Find where the given text appears and provide that cell's center as (x, y) coordinate. 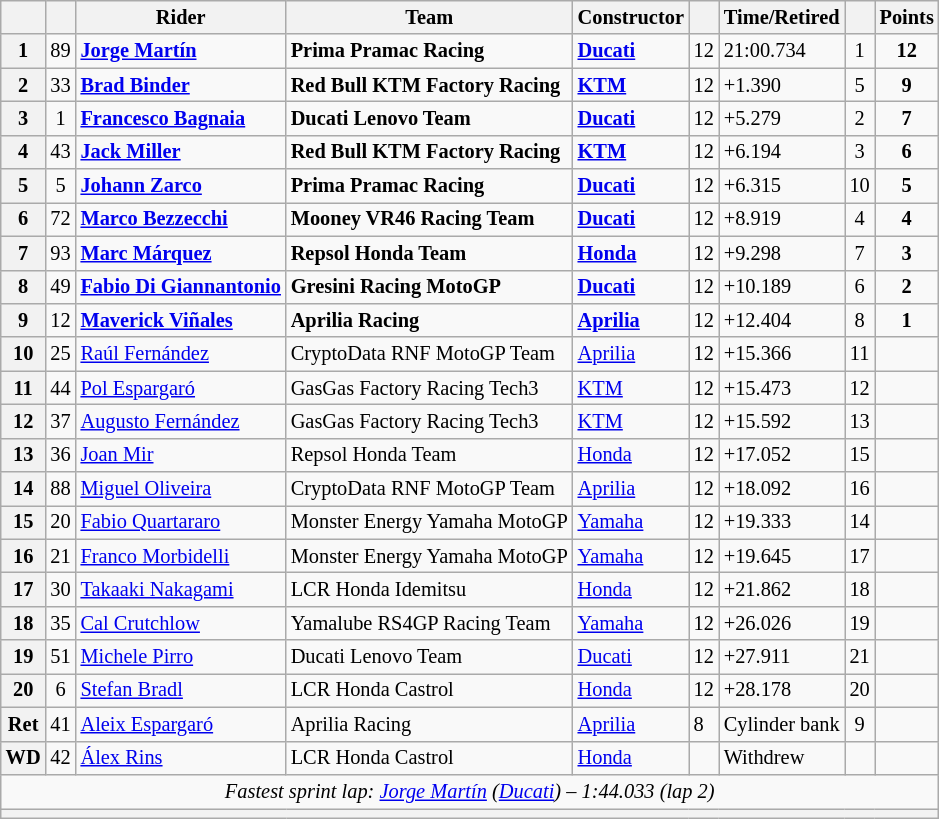
Michele Pirro (181, 657)
WD (24, 758)
Jorge Martín (181, 51)
Raúl Fernández (181, 354)
+15.366 (782, 354)
Fabio Quartararo (181, 522)
Álex Rins (181, 758)
+12.404 (782, 320)
Team (430, 17)
Marc Márquez (181, 253)
36 (61, 455)
Brad Binder (181, 85)
43 (61, 152)
72 (61, 219)
21:00.734 (782, 51)
+15.592 (782, 421)
41 (61, 724)
+26.026 (782, 623)
89 (61, 51)
Rider (181, 17)
Maverick Viñales (181, 320)
+5.279 (782, 118)
Points (907, 17)
+9.298 (782, 253)
88 (61, 489)
+15.473 (782, 388)
Withdrew (782, 758)
Mooney VR46 Racing Team (430, 219)
+1.390 (782, 85)
Fabio Di Giannantonio (181, 287)
LCR Honda Idemitsu (430, 589)
44 (61, 388)
Time/Retired (782, 17)
+21.862 (782, 589)
30 (61, 589)
+8.919 (782, 219)
Jack Miller (181, 152)
Francesco Bagnaia (181, 118)
Miguel Oliveira (181, 489)
Stefan Bradl (181, 690)
Franco Morbidelli (181, 556)
+6.315 (782, 186)
49 (61, 287)
Gresini Racing MotoGP (430, 287)
+19.333 (782, 522)
Aleix Espargaró (181, 724)
Marco Bezzecchi (181, 219)
33 (61, 85)
51 (61, 657)
+28.178 (782, 690)
+18.092 (782, 489)
Takaaki Nakagami (181, 589)
+10.189 (782, 287)
Cal Crutchlow (181, 623)
Pol Espargaró (181, 388)
+17.052 (782, 455)
42 (61, 758)
Yamalube RS4GP Racing Team (430, 623)
Joan Mir (181, 455)
Augusto Fernández (181, 421)
Ret (24, 724)
93 (61, 253)
Cylinder bank (782, 724)
Constructor (631, 17)
37 (61, 421)
35 (61, 623)
+6.194 (782, 152)
+19.645 (782, 556)
+27.911 (782, 657)
Johann Zarco (181, 186)
25 (61, 354)
Fastest sprint lap: Jorge Martín (Ducati) – 1:44.033 (lap 2) (470, 791)
